Capture the cell that displays the provided text and extract its (x, y) central coordinate. 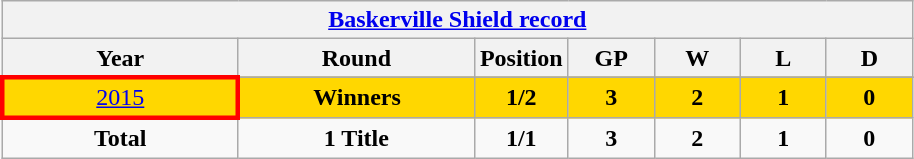
Winners (356, 98)
D (869, 58)
Position (521, 58)
Baskerville Shield record (457, 20)
1/2 (521, 98)
1 Title (356, 138)
Total (120, 138)
GP (611, 58)
2015 (120, 98)
Round (356, 58)
1/1 (521, 138)
W (697, 58)
L (783, 58)
Year (120, 58)
